Return [X, Y] of the center of cell containing provided text 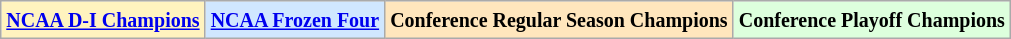
NCAA Frozen Four [295, 20]
NCAA D-I Champions [103, 20]
Conference Regular Season Champions [560, 20]
Conference Playoff Champions [872, 20]
